For the text-containing cell, return its midpoint in [x, y] coordinate format. 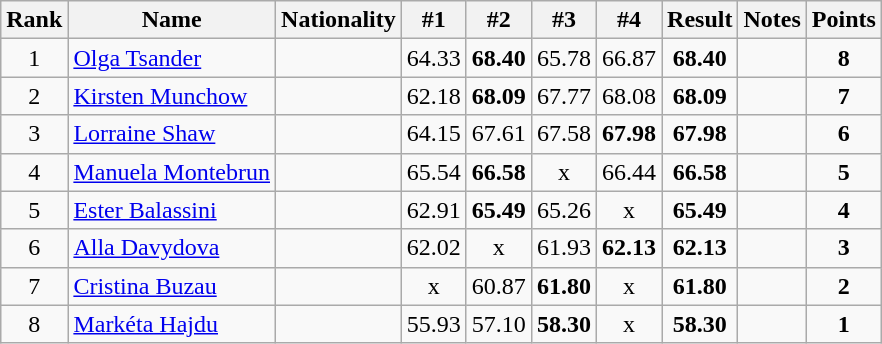
64.15 [434, 134]
#4 [628, 20]
68.08 [628, 96]
Name [172, 20]
Points [844, 20]
Kirsten Munchow [172, 96]
65.26 [564, 210]
62.91 [434, 210]
Rank [34, 20]
67.58 [564, 134]
#2 [498, 20]
Olga Tsander [172, 58]
Ester Balassini [172, 210]
Nationality [339, 20]
Manuela Montebrun [172, 172]
67.77 [564, 96]
Alla Davydova [172, 248]
65.78 [564, 58]
Notes [772, 20]
60.87 [498, 286]
67.61 [498, 134]
62.18 [434, 96]
Cristina Buzau [172, 286]
66.87 [628, 58]
Lorraine Shaw [172, 134]
#1 [434, 20]
Markéta Hajdu [172, 324]
66.44 [628, 172]
64.33 [434, 58]
55.93 [434, 324]
#3 [564, 20]
62.02 [434, 248]
57.10 [498, 324]
61.93 [564, 248]
65.54 [434, 172]
Result [700, 20]
